Detect which cell encompasses the target text, then output its [X, Y] center coordinate. 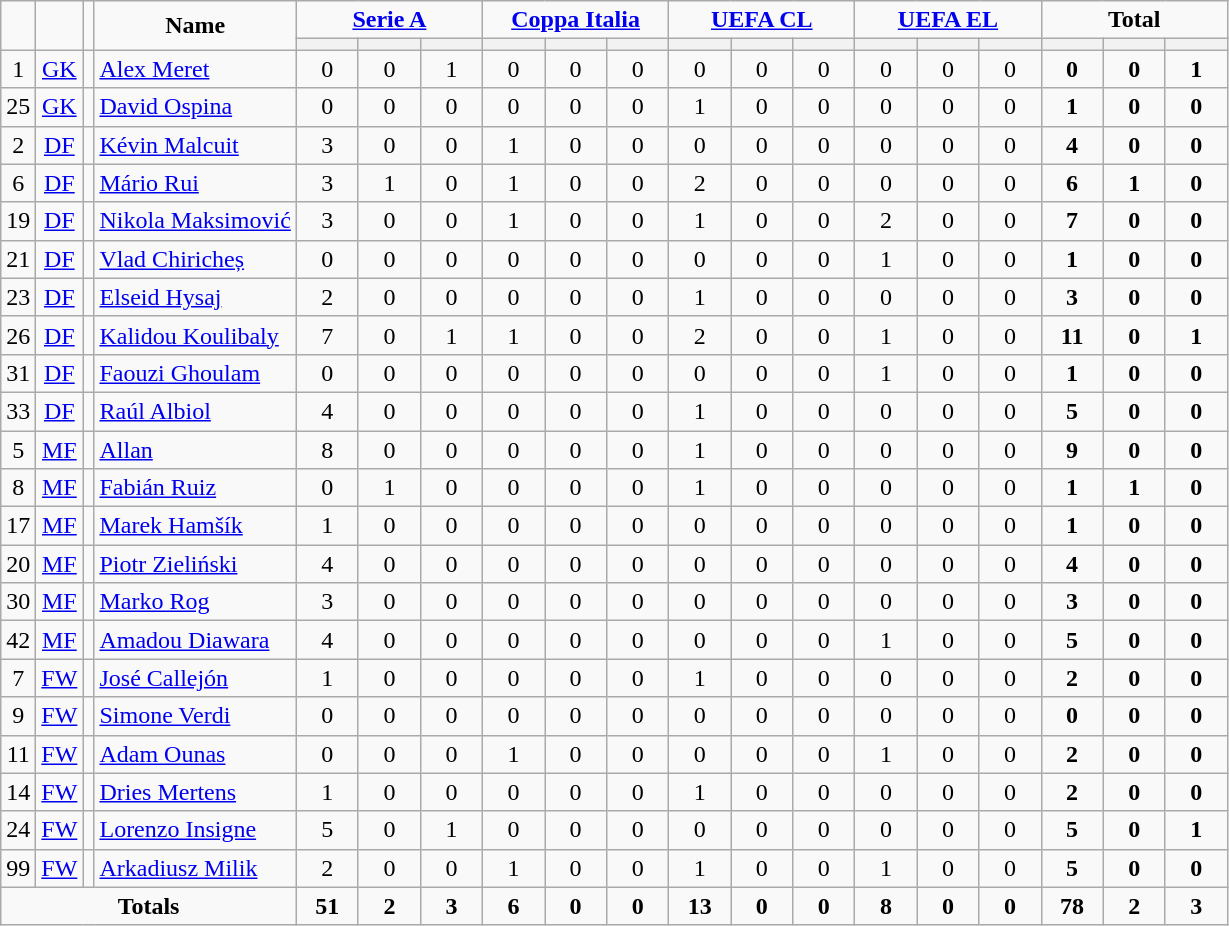
31 [18, 373]
23 [18, 297]
Adam Ounas [195, 754]
Vlad Chiricheș [195, 259]
Simone Verdi [195, 716]
14 [18, 792]
20 [18, 564]
Marko Rog [195, 602]
Serie A [389, 20]
17 [18, 526]
Nikola Maksimović [195, 221]
42 [18, 640]
Marek Hamšík [195, 526]
25 [18, 107]
26 [18, 335]
José Callejón [195, 678]
UEFA CL [762, 20]
13 [700, 906]
24 [18, 830]
Alex Meret [195, 69]
21 [18, 259]
Kévin Malcuit [195, 145]
Lorenzo Insigne [195, 830]
99 [18, 868]
Dries Mertens [195, 792]
Elseid Hysaj [195, 297]
Fabián Ruiz [195, 488]
19 [18, 221]
Totals [149, 906]
Coppa Italia [576, 20]
Piotr Zieliński [195, 564]
David Ospina [195, 107]
Name [195, 26]
Mário Rui [195, 183]
Faouzi Ghoulam [195, 373]
Allan [195, 449]
Arkadiusz Milik [195, 868]
Raúl Albiol [195, 411]
UEFA EL [948, 20]
33 [18, 411]
Kalidou Koulibaly [195, 335]
Total [1134, 20]
78 [1072, 906]
30 [18, 602]
51 [327, 906]
Amadou Diawara [195, 640]
